Extract the (X, Y) coordinate from the center of the cell holding the provided text.  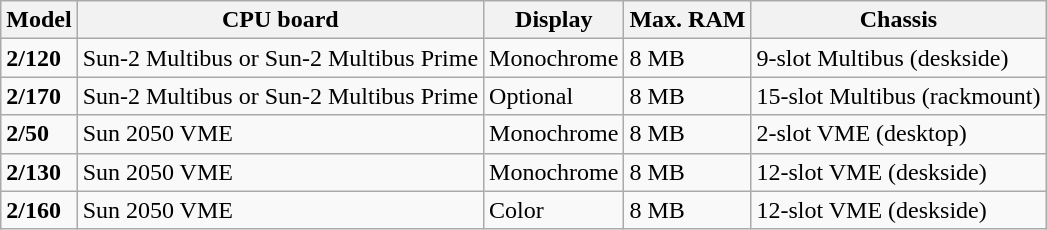
CPU board (280, 20)
2/120 (39, 58)
2/50 (39, 134)
9-slot Multibus (deskside) (898, 58)
Optional (554, 96)
Chassis (898, 20)
Color (554, 210)
2/160 (39, 210)
Model (39, 20)
2/130 (39, 172)
Display (554, 20)
Max. RAM (688, 20)
15-slot Multibus (rackmount) (898, 96)
2-slot VME (desktop) (898, 134)
2/170 (39, 96)
